Output the [X, Y] coordinate of the center of the cell containing the given text.  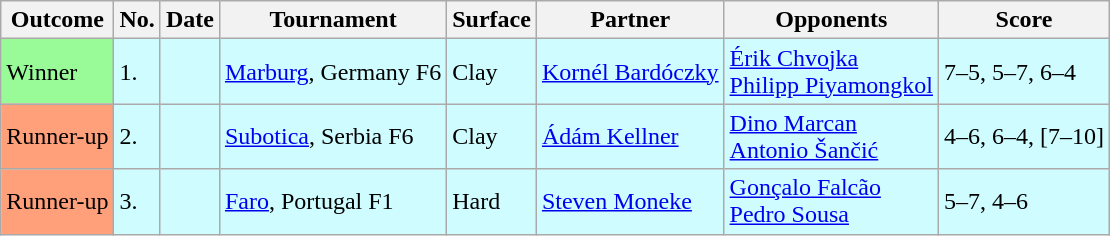
3. [137, 202]
Gonçalo Falcão Pedro Sousa [831, 202]
Kornél Bardóczky [630, 72]
7–5, 5–7, 6–4 [1024, 72]
Opponents [831, 20]
Winner [58, 72]
Date [190, 20]
Outcome [58, 20]
Score [1024, 20]
Ádám Kellner [630, 136]
2. [137, 136]
Hard [492, 202]
5–7, 4–6 [1024, 202]
No. [137, 20]
Marburg, Germany F6 [332, 72]
Subotica, Serbia F6 [332, 136]
Surface [492, 20]
Tournament [332, 20]
Steven Moneke [630, 202]
Faro, Portugal F1 [332, 202]
1. [137, 72]
Dino Marcan Antonio Šančić [831, 136]
4–6, 6–4, [7–10] [1024, 136]
Érik Chvojka Philipp Piyamongkol [831, 72]
Partner [630, 20]
